Locate the cell with the specified text and output its [x, y] center coordinate. 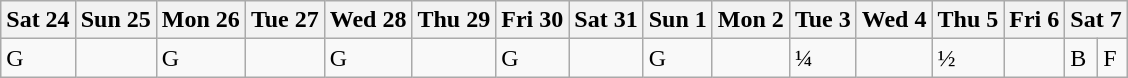
Wed 28 [368, 20]
Mon 2 [750, 20]
Sat 31 [606, 20]
½ [968, 58]
Tue 27 [284, 20]
Sat 7 [1096, 20]
Fri 30 [532, 20]
Sun 25 [116, 20]
Fri 6 [1034, 20]
Sat 24 [38, 20]
Thu 29 [454, 20]
Mon 26 [200, 20]
Wed 4 [894, 20]
F [1113, 58]
Sun 1 [678, 20]
¼ [822, 58]
B [1082, 58]
Thu 5 [968, 20]
Tue 3 [822, 20]
